Return the (X, Y) coordinate for the center point of the cell that contains the specified text.  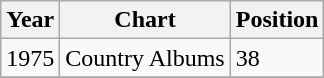
Year (30, 20)
Chart (145, 20)
Country Albums (145, 58)
Position (277, 20)
38 (277, 58)
1975 (30, 58)
